For the text-containing cell, return its midpoint in [x, y] coordinate format. 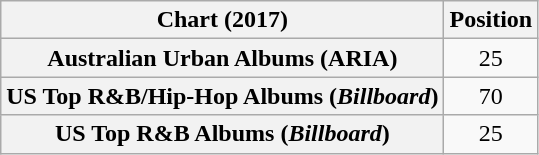
US Top R&B/Hip-Hop Albums (Billboard) [222, 96]
US Top R&B Albums (Billboard) [222, 134]
Chart (2017) [222, 20]
70 [491, 96]
Australian Urban Albums (ARIA) [222, 58]
Position [491, 20]
